Find where the given text appears and provide that cell's center as [x, y] coordinate. 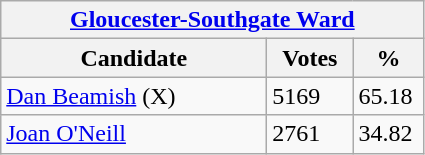
Joan O'Neill [134, 134]
% [388, 58]
Gloucester-Southgate Ward [212, 20]
Votes [310, 58]
2761 [310, 134]
65.18 [388, 96]
34.82 [388, 134]
5169 [310, 96]
Candidate [134, 58]
Dan Beamish (X) [134, 96]
